Determine the (X, Y) coordinate at the center of the cell enclosing the given text.  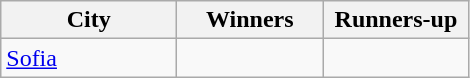
Sofia (89, 58)
City (89, 20)
Winners (250, 20)
Runners-up (396, 20)
